Return the (x, y) coordinate for the center point of the cell that contains the specified text.  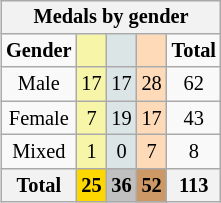
Mixed (38, 152)
113 (194, 185)
19 (122, 118)
52 (152, 185)
Male (38, 84)
Gender (38, 51)
25 (91, 185)
8 (194, 152)
43 (194, 118)
28 (152, 84)
1 (91, 152)
36 (122, 185)
0 (122, 152)
Medals by gender (111, 17)
62 (194, 84)
Female (38, 118)
